Detect which cell encompasses the target text, then output its (x, y) center coordinate. 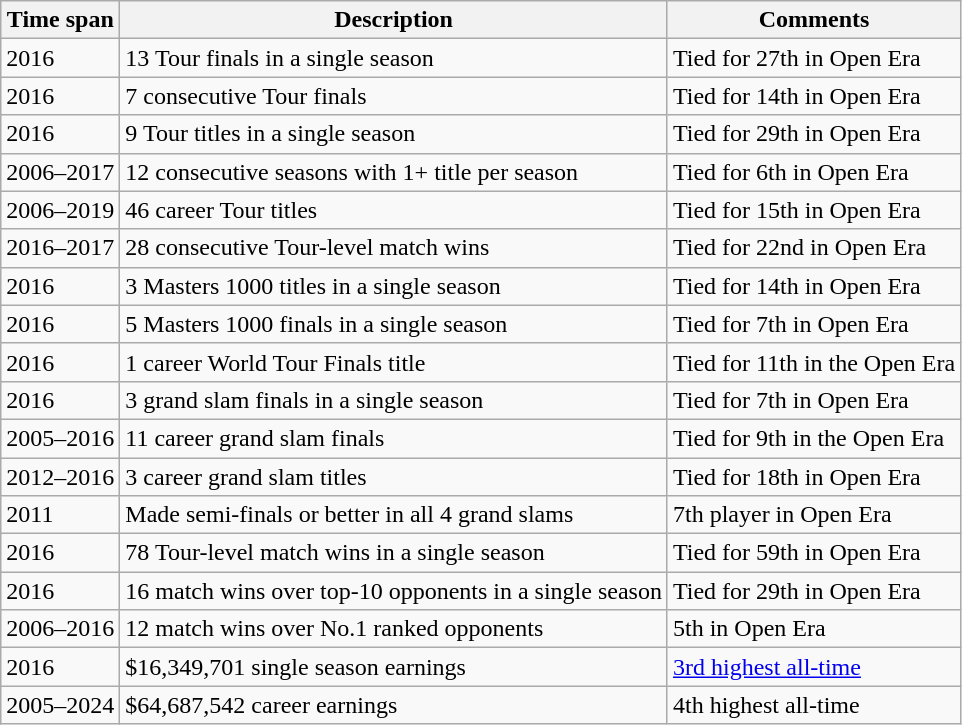
2012–2016 (60, 477)
Tied for 6th in Open Era (814, 172)
Tied for 18th in Open Era (814, 477)
9 Tour titles in a single season (394, 134)
3rd highest all-time (814, 667)
Tied for 15th in Open Era (814, 210)
2006–2016 (60, 629)
Tied for 27th in Open Era (814, 58)
$16,349,701 single season earnings (394, 667)
2006–2019 (60, 210)
3 Masters 1000 titles in a single season (394, 286)
Description (394, 20)
1 career World Tour Finals title (394, 362)
Tied for 11th in the Open Era (814, 362)
13 Tour finals in a single season (394, 58)
16 match wins over top-10 opponents in a single season (394, 591)
Tied for 9th in the Open Era (814, 438)
2016–2017 (60, 248)
4th highest all-time (814, 705)
2011 (60, 515)
2005–2024 (60, 705)
12 consecutive seasons with 1+ title per season (394, 172)
3 grand slam finals in a single season (394, 400)
28 consecutive Tour-level match wins (394, 248)
Tied for 59th in Open Era (814, 553)
Tied for 22nd in Open Era (814, 248)
78 Tour-level match wins in a single season (394, 553)
2005–2016 (60, 438)
7th player in Open Era (814, 515)
11 career grand slam finals (394, 438)
46 career Tour titles (394, 210)
7 consecutive Tour finals (394, 96)
12 match wins over No.1 ranked opponents (394, 629)
Made semi-finals or better in all 4 grand slams (394, 515)
2006–2017 (60, 172)
Comments (814, 20)
$64,687,542 career earnings (394, 705)
5 Masters 1000 finals in a single season (394, 324)
Time span (60, 20)
5th in Open Era (814, 629)
3 career grand slam titles (394, 477)
